Return the [x, y] coordinate for the center point of the cell that contains the specified text.  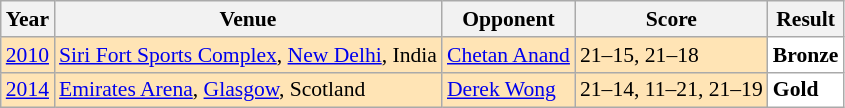
Chetan Anand [508, 55]
Year [28, 19]
21–15, 21–18 [672, 55]
2014 [28, 90]
Opponent [508, 19]
21–14, 11–21, 21–19 [672, 90]
Emirates Arena, Glasgow, Scotland [248, 90]
Venue [248, 19]
Score [672, 19]
Siri Fort Sports Complex, New Delhi, India [248, 55]
Gold [806, 90]
Result [806, 19]
Bronze [806, 55]
Derek Wong [508, 90]
2010 [28, 55]
